Capture the cell that displays the provided text and extract its (x, y) central coordinate. 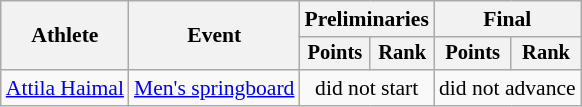
Attila Haimal (65, 88)
did not advance (508, 88)
Final (508, 19)
Men's springboard (214, 88)
Event (214, 36)
Athlete (65, 36)
did not start (366, 88)
Preliminaries (366, 19)
